Capture the cell that displays the provided text and extract its [X, Y] central coordinate. 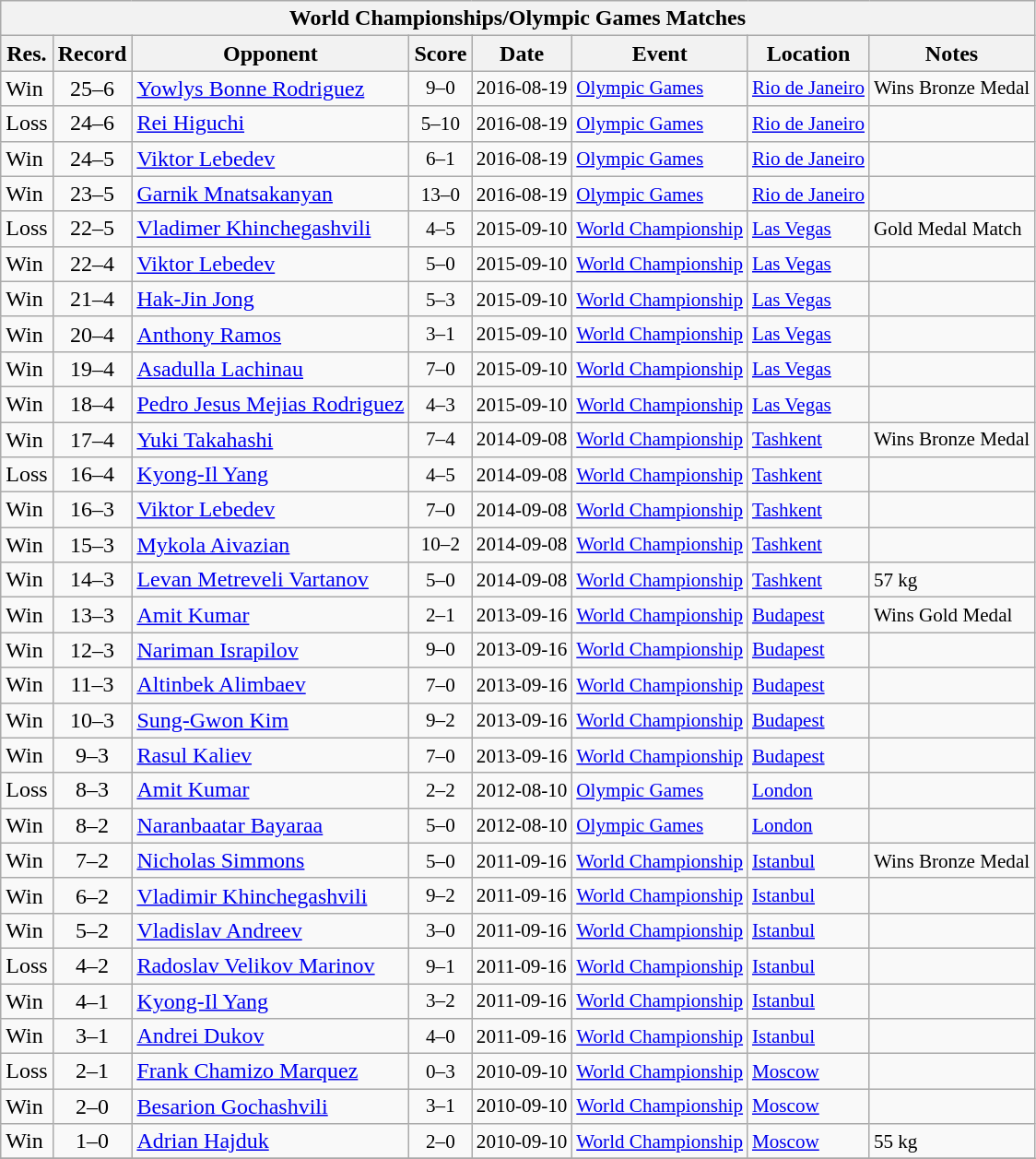
10–2 [441, 545]
13–0 [441, 194]
Besarion Gochashvili [271, 1106]
Anthony Ramos [271, 334]
8–2 [92, 825]
17–4 [92, 440]
Score [441, 53]
23–5 [92, 194]
Opponent [271, 53]
11–3 [92, 685]
0–3 [441, 1071]
Rasul Kaliev [271, 755]
4–3 [441, 404]
Adrian Hajduk [271, 1141]
World Championships/Olympic Games Matches [518, 18]
5–2 [92, 930]
Notes [951, 53]
Res. [27, 53]
15–3 [92, 545]
8–3 [92, 790]
Radoslav Velikov Marinov [271, 965]
Frank Chamizo Marquez [271, 1071]
18–4 [92, 404]
5–3 [441, 299]
Andrei Dukov [271, 1036]
10–3 [92, 720]
3–2 [441, 1000]
21–4 [92, 299]
3–0 [441, 930]
4–2 [92, 965]
6–1 [441, 159]
Mykola Aivazian [271, 545]
16–4 [92, 475]
22–5 [92, 229]
14–3 [92, 580]
7–2 [92, 860]
16–3 [92, 510]
25–6 [92, 89]
Nariman Israpilov [271, 650]
Gold Medal Match [951, 229]
22–4 [92, 264]
Yowlys Bonne Rodriguez [271, 89]
Asadulla Lachinau [271, 369]
Location [808, 53]
4–1 [92, 1000]
Naranbaatar Bayaraa [271, 825]
Hak-Jin Jong [271, 299]
Rei Higuchi [271, 124]
6–2 [92, 895]
2–2 [441, 790]
Garnik Mnatsakanyan [271, 194]
Yuki Takahashi [271, 440]
Event [660, 53]
Altinbek Alimbaev [271, 685]
55 kg [951, 1141]
24–6 [92, 124]
12–3 [92, 650]
Record [92, 53]
Vladimir Khinchegashvili [271, 895]
Levan Metreveli Vartanov [271, 580]
24–5 [92, 159]
Pedro Jesus Mejias Rodriguez [271, 404]
4–0 [441, 1036]
20–4 [92, 334]
57 kg [951, 580]
Wins Gold Medal [951, 615]
9–1 [441, 965]
Vladislav Andreev [271, 930]
9–3 [92, 755]
19–4 [92, 369]
7–4 [441, 440]
1–0 [92, 1141]
Vladimer Khinchegashvili [271, 229]
Sung-Gwon Kim [271, 720]
5–10 [441, 124]
Date [522, 53]
Nicholas Simmons [271, 860]
13–3 [92, 615]
